Find where the given text appears and provide that cell's center as [X, Y] coordinate. 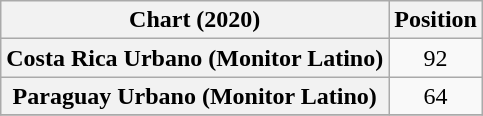
Paraguay Urbano (Monitor Latino) [195, 96]
Costa Rica Urbano (Monitor Latino) [195, 58]
Position [436, 20]
64 [436, 96]
92 [436, 58]
Chart (2020) [195, 20]
